Scan for the cell matching the given text and deliver its (X, Y) coordinate at center. 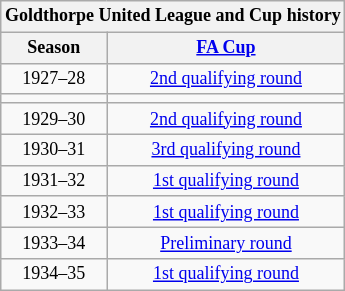
1932–33 (54, 212)
Goldthorpe United League and Cup history (173, 16)
1930–31 (54, 150)
3rd qualifying round (226, 150)
Preliminary round (226, 244)
1934–35 (54, 274)
Season (54, 48)
1927–28 (54, 78)
1929–30 (54, 118)
FA Cup (226, 48)
1933–34 (54, 244)
1931–32 (54, 180)
